Provide the [X, Y] coordinate of the cell's center where the given text is located.  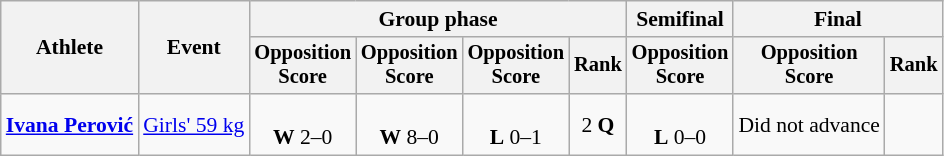
Did not advance [809, 124]
Semifinal [680, 19]
W 2–0 [302, 124]
Final [838, 19]
L 0–1 [516, 124]
L 0–0 [680, 124]
Group phase [438, 19]
W 8–0 [410, 124]
2 Q [598, 124]
Event [194, 48]
Ivana Perović [70, 124]
Girls' 59 kg [194, 124]
Athlete [70, 48]
